Detect which cell encompasses the target text, then output its (x, y) center coordinate. 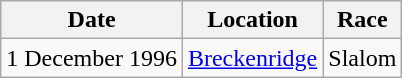
Race (362, 20)
Breckenridge (252, 58)
1 December 1996 (92, 58)
Slalom (362, 58)
Location (252, 20)
Date (92, 20)
